Return the (X, Y) coordinate for the center point of the cell that contains the specified text.  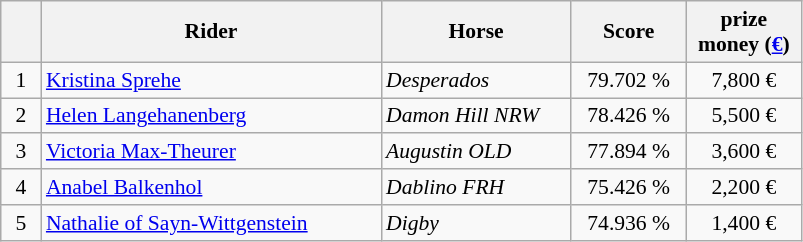
7,800 € (744, 80)
Digby (476, 223)
Helen Langehanenberg (211, 116)
prizemoney (€) (744, 32)
79.702 % (628, 80)
2 (21, 116)
Dablino FRH (476, 187)
4 (21, 187)
1,400 € (744, 223)
Score (628, 32)
1 (21, 80)
Nathalie of Sayn-Wittgenstein (211, 223)
2,200 € (744, 187)
75.426 % (628, 187)
3 (21, 152)
Rider (211, 32)
Desperados (476, 80)
74.936 % (628, 223)
5,500 € (744, 116)
Augustin OLD (476, 152)
77.894 % (628, 152)
Damon Hill NRW (476, 116)
5 (21, 223)
Victoria Max-Theurer (211, 152)
Anabel Balkenhol (211, 187)
Horse (476, 32)
3,600 € (744, 152)
78.426 % (628, 116)
Kristina Sprehe (211, 80)
